Identify which cell holds the provided text, then report its [x, y] central coordinate. 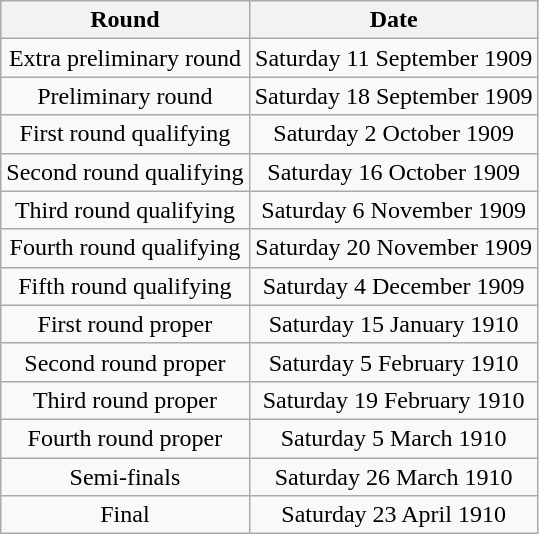
Saturday 15 January 1910 [394, 324]
First round proper [125, 324]
Third round qualifying [125, 210]
Saturday 20 November 1909 [394, 248]
Preliminary round [125, 96]
Extra preliminary round [125, 58]
Saturday 11 September 1909 [394, 58]
Saturday 23 April 1910 [394, 515]
Round [125, 20]
Saturday 18 September 1909 [394, 96]
Semi-finals [125, 477]
Fourth round proper [125, 438]
Saturday 2 October 1909 [394, 134]
Second round proper [125, 362]
Second round qualifying [125, 172]
Saturday 16 October 1909 [394, 172]
Fourth round qualifying [125, 248]
Final [125, 515]
Saturday 6 November 1909 [394, 210]
Saturday 26 March 1910 [394, 477]
Fifth round qualifying [125, 286]
Saturday 4 December 1909 [394, 286]
Date [394, 20]
Saturday 5 February 1910 [394, 362]
Saturday 5 March 1910 [394, 438]
Saturday 19 February 1910 [394, 400]
Third round proper [125, 400]
First round qualifying [125, 134]
